Find where the given text appears and provide that cell's center as (X, Y) coordinate. 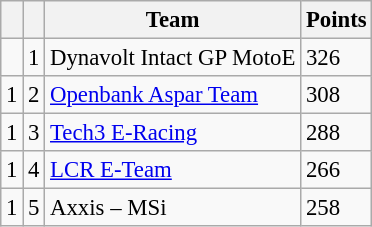
Dynavolt Intact GP MotoE (173, 58)
Axxis – MSi (173, 208)
308 (336, 95)
266 (336, 170)
4 (34, 170)
288 (336, 133)
5 (34, 208)
Team (173, 20)
2 (34, 95)
258 (336, 208)
3 (34, 133)
Tech3 E-Racing (173, 133)
LCR E-Team (173, 170)
326 (336, 58)
Points (336, 20)
Openbank Aspar Team (173, 95)
